Search for the cell housing the specified text and yield its [x, y] center coordinate. 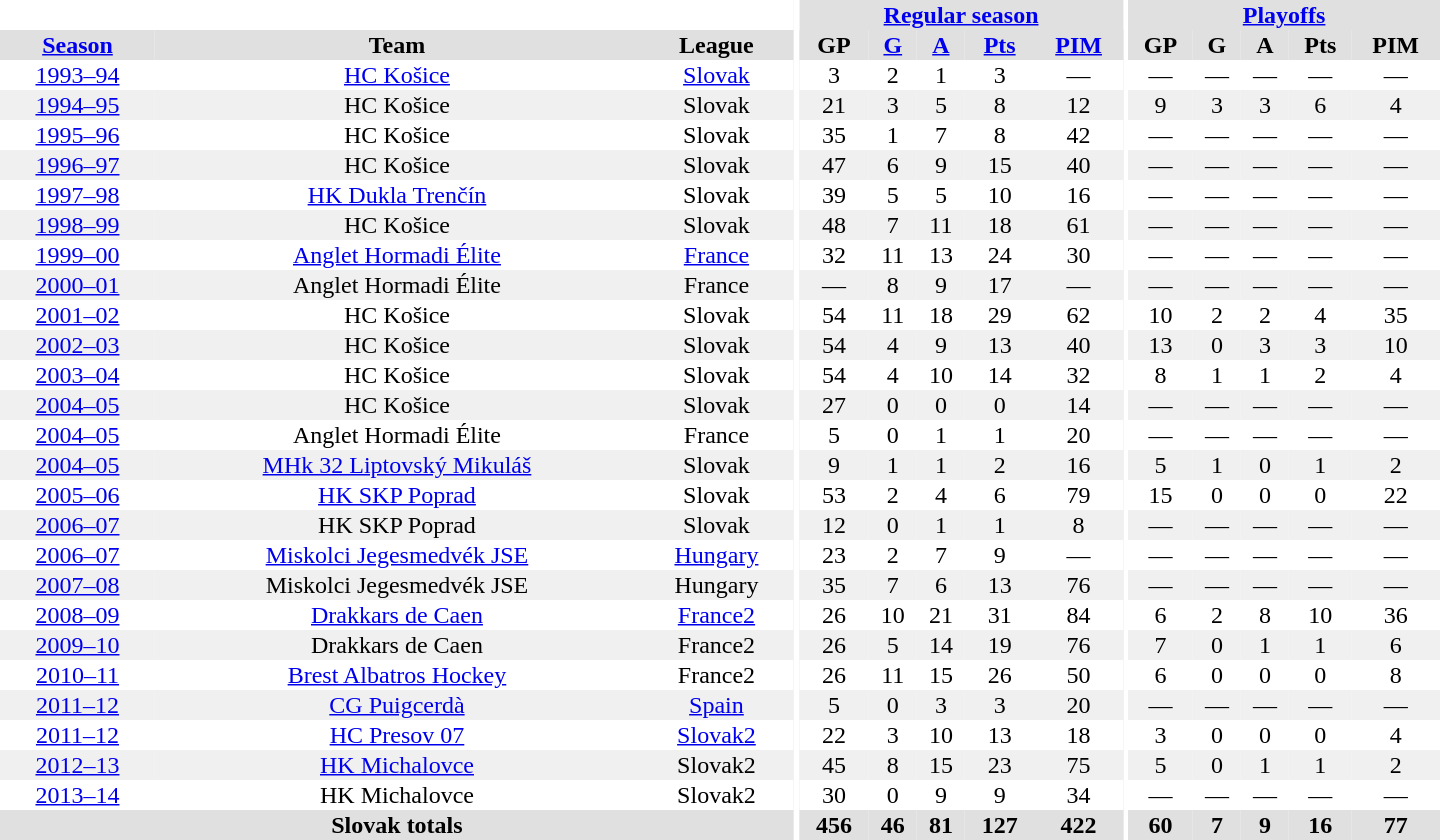
47 [834, 165]
50 [1078, 675]
2002–03 [78, 345]
League [716, 45]
17 [1000, 285]
Regular season [961, 15]
77 [1396, 825]
46 [893, 825]
127 [1000, 825]
Brest Albatros Hockey [397, 675]
79 [1078, 495]
MHk 32 Liptovský Mikuláš [397, 465]
2010–11 [78, 675]
1995–96 [78, 135]
2009–10 [78, 645]
61 [1078, 225]
84 [1078, 615]
48 [834, 225]
42 [1078, 135]
Slovak totals [397, 825]
31 [1000, 615]
Season [78, 45]
2001–02 [78, 315]
CG Puigcerdà [397, 705]
HC Presov 07 [397, 735]
2008–09 [78, 615]
24 [1000, 255]
2013–14 [78, 795]
2003–04 [78, 375]
62 [1078, 315]
422 [1078, 825]
HK Dukla Trenčín [397, 195]
1996–97 [78, 165]
2007–08 [78, 585]
34 [1078, 795]
36 [1396, 615]
45 [834, 765]
2012–13 [78, 765]
53 [834, 495]
456 [834, 825]
1999–00 [78, 255]
19 [1000, 645]
29 [1000, 315]
2000–01 [78, 285]
1994–95 [78, 105]
2005–06 [78, 495]
60 [1160, 825]
1998–99 [78, 225]
75 [1078, 765]
Playoffs [1284, 15]
Spain [716, 705]
1997–98 [78, 195]
1993–94 [78, 75]
39 [834, 195]
27 [834, 405]
81 [941, 825]
Team [397, 45]
